From the cell containing the given text, extract its center point as [x, y] coordinate. 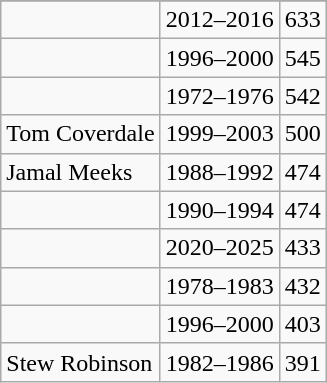
403 [302, 324]
Tom Coverdale [80, 134]
1999–2003 [220, 134]
2020–2025 [220, 248]
1990–1994 [220, 210]
433 [302, 248]
1978–1983 [220, 286]
1982–1986 [220, 362]
2012–2016 [220, 20]
1972–1976 [220, 96]
1988–1992 [220, 172]
633 [302, 20]
545 [302, 58]
391 [302, 362]
432 [302, 286]
500 [302, 134]
Jamal Meeks [80, 172]
542 [302, 96]
Stew Robinson [80, 362]
